Return (X, Y) of the center of cell containing provided text 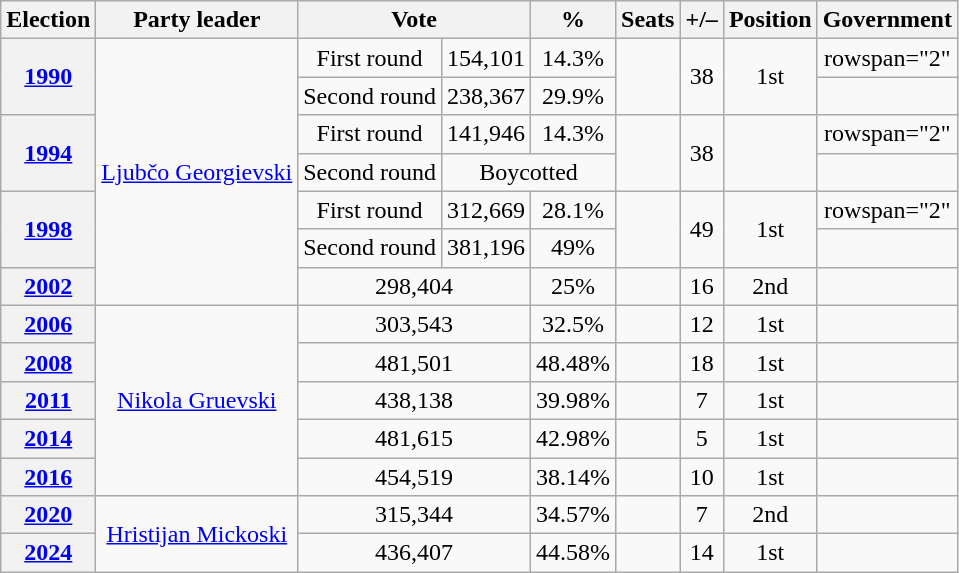
Boycotted (528, 172)
+/– (702, 20)
436,407 (414, 553)
Nikola Gruevski (197, 400)
1998 (48, 229)
481,615 (414, 438)
154,101 (486, 58)
Ljubčo Georgievski (197, 172)
298,404 (414, 286)
Vote (414, 20)
14 (702, 553)
29.9% (574, 96)
49% (574, 248)
Party leader (197, 20)
48.48% (574, 362)
34.57% (574, 515)
10 (702, 477)
12 (702, 324)
42.98% (574, 438)
481,501 (414, 362)
5 (702, 438)
% (574, 20)
315,344 (414, 515)
1990 (48, 77)
44.58% (574, 553)
2014 (48, 438)
25% (574, 286)
Hristijan Mickoski (197, 534)
381,196 (486, 248)
Election (48, 20)
38.14% (574, 477)
438,138 (414, 400)
2011 (48, 400)
2016 (48, 477)
1994 (48, 153)
28.1% (574, 210)
49 (702, 229)
2006 (48, 324)
303,543 (414, 324)
2020 (48, 515)
238,367 (486, 96)
312,669 (486, 210)
32.5% (574, 324)
Government (887, 20)
18 (702, 362)
141,946 (486, 134)
Seats (648, 20)
2002 (48, 286)
16 (702, 286)
2008 (48, 362)
454,519 (414, 477)
Position (770, 20)
39.98% (574, 400)
2024 (48, 553)
